Provide the [x, y] coordinate of the cell's center where the given text is located.  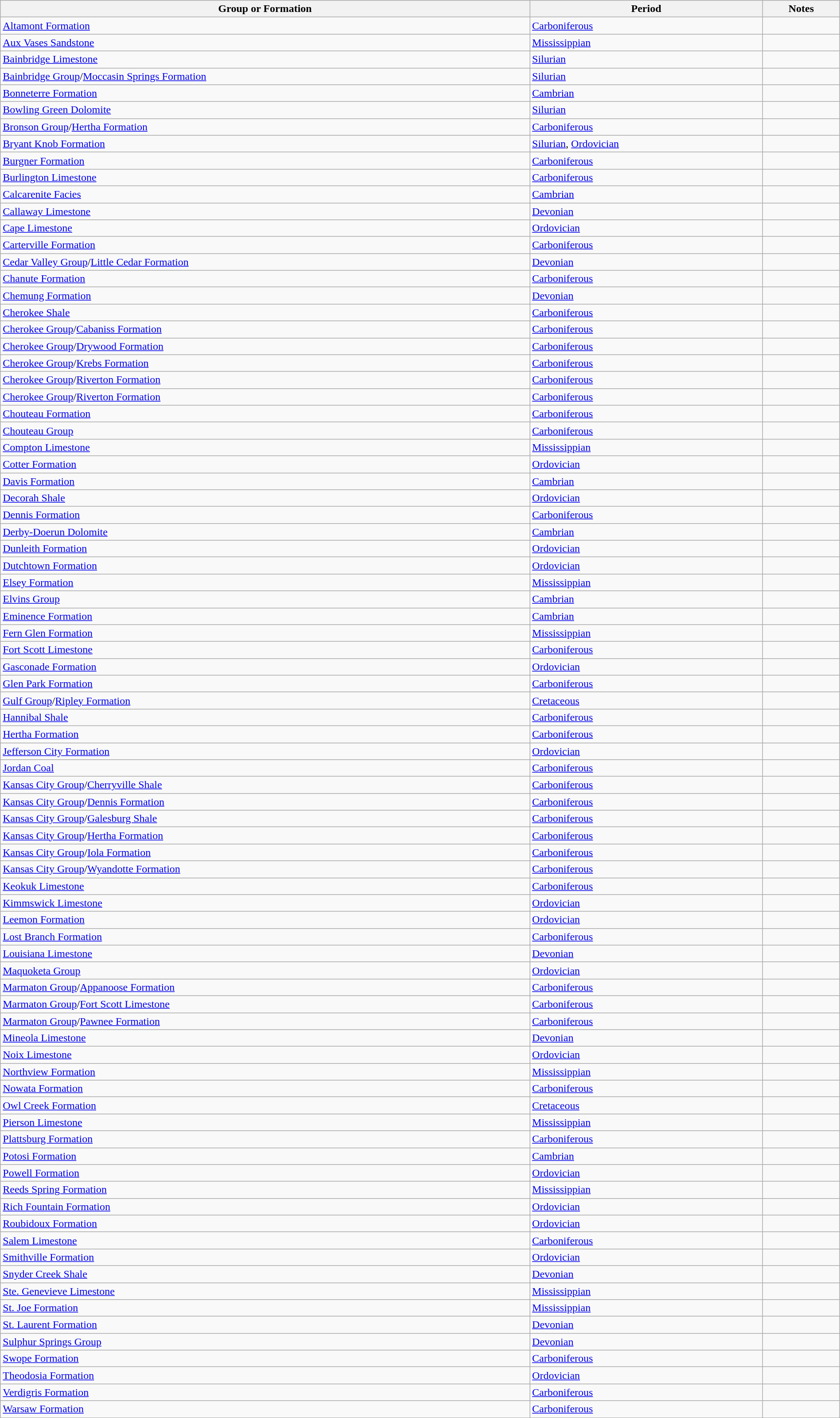
Jefferson City Formation [265, 751]
Owl Creek Formation [265, 1105]
Warsaw Formation [265, 1409]
St. Laurent Formation [265, 1325]
Powell Formation [265, 1173]
Sulphur Springs Group [265, 1342]
Burgner Formation [265, 160]
Carterville Formation [265, 245]
Bronson Group/Hertha Formation [265, 127]
Kansas City Group/Iola Formation [265, 852]
Nowata Formation [265, 1089]
Potosi Formation [265, 1156]
Dennis Formation [265, 515]
Cotter Formation [265, 464]
Chouteau Group [265, 430]
Noix Limestone [265, 1055]
Rich Fountain Formation [265, 1207]
Group or Formation [265, 9]
Verdigris Formation [265, 1392]
Marmaton Group/Appanoose Formation [265, 987]
Kansas City Group/Dennis Formation [265, 802]
Fern Glen Formation [265, 633]
Chemung Formation [265, 296]
Swope Formation [265, 1359]
Kansas City Group/Wyandotte Formation [265, 869]
Cherokee Shale [265, 313]
Leemon Formation [265, 920]
Roubidoux Formation [265, 1223]
Elsey Formation [265, 582]
Kansas City Group/Galesburg Shale [265, 819]
Gulf Group/Ripley Formation [265, 700]
Silurian, Ordovician [646, 144]
Chouteau Formation [265, 414]
Bonneterre Formation [265, 93]
Kimmswick Limestone [265, 903]
Davis Formation [265, 481]
Notes [801, 9]
Marmaton Group/Fort Scott Limestone [265, 1004]
Louisiana Limestone [265, 953]
Pierson Limestone [265, 1122]
Maquoketa Group [265, 970]
Callaway Limestone [265, 211]
Burlington Limestone [265, 177]
Bainbridge Limestone [265, 59]
Aux Vases Sandstone [265, 43]
Cherokee Group/Drywood Formation [265, 346]
Snyder Creek Shale [265, 1274]
Hertha Formation [265, 734]
Compton Limestone [265, 447]
Glen Park Formation [265, 684]
Bryant Knob Formation [265, 144]
Lost Branch Formation [265, 937]
Fort Scott Limestone [265, 650]
Kansas City Group/Hertha Formation [265, 836]
Salem Limestone [265, 1240]
Period [646, 9]
Mineola Limestone [265, 1038]
Derby-Doerun Dolomite [265, 532]
Cape Limestone [265, 228]
Theodosia Formation [265, 1375]
Cedar Valley Group/Little Cedar Formation [265, 262]
Hannibal Shale [265, 717]
Reeds Spring Formation [265, 1190]
Bowling Green Dolomite [265, 110]
St. Joe Formation [265, 1308]
Plattsburg Formation [265, 1139]
Marmaton Group/Pawnee Formation [265, 1021]
Calcarenite Facies [265, 194]
Smithville Formation [265, 1257]
Bainbridge Group/Moccasin Springs Formation [265, 76]
Keokuk Limestone [265, 886]
Jordan Coal [265, 768]
Chanute Formation [265, 279]
Altamont Formation [265, 26]
Dunleith Formation [265, 549]
Eminence Formation [265, 616]
Dutchtown Formation [265, 566]
Decorah Shale [265, 498]
Cherokee Group/Cabaniss Formation [265, 329]
Gasconade Formation [265, 667]
Elvins Group [265, 599]
Kansas City Group/Cherryville Shale [265, 785]
Cherokee Group/Krebs Formation [265, 363]
Northview Formation [265, 1072]
Ste. Genevieve Limestone [265, 1291]
